Provide the (x, y) coordinate of the cell's center where the given text is located.  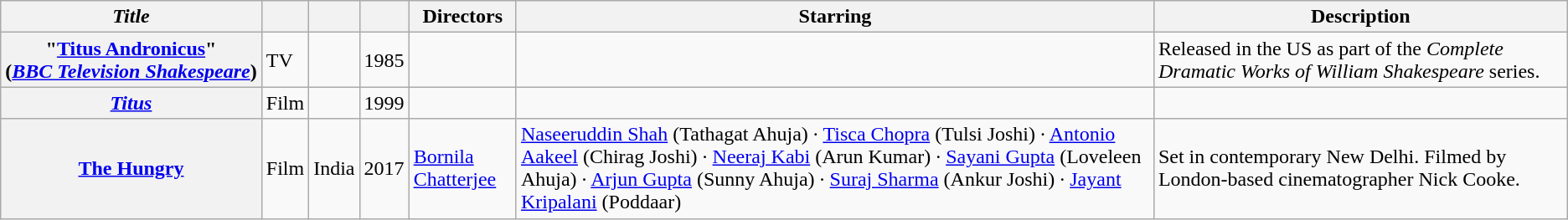
India (334, 169)
Bornila Chatterjee (462, 169)
TV (285, 60)
Released in the US as part of the Complete Dramatic Works of William Shakespeare series. (1360, 60)
Starring (834, 17)
Directors (462, 17)
2017 (384, 169)
Titus (132, 103)
Description (1360, 17)
Set in contemporary New Delhi. Filmed by London-based cinematographer Nick Cooke. (1360, 169)
"Titus Andronicus"(BBC Television Shakespeare) (132, 60)
Title (132, 17)
The Hungry (132, 169)
1999 (384, 103)
1985 (384, 60)
